Pinpoint the cell where the given text exists, returning its [x, y] midpoint coordinate. 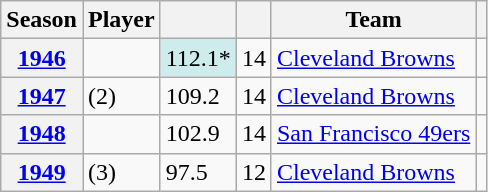
97.5 [198, 172]
(3) [121, 172]
Team [373, 20]
1948 [42, 134]
1947 [42, 96]
12 [254, 172]
112.1* [198, 58]
102.9 [198, 134]
Season [42, 20]
(2) [121, 96]
1946 [42, 58]
San Francisco 49ers [373, 134]
1949 [42, 172]
109.2 [198, 96]
Player [121, 20]
